From the cell containing the given text, extract its center point as (x, y) coordinate. 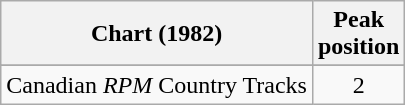
2 (358, 85)
Peakposition (358, 34)
Canadian RPM Country Tracks (157, 85)
Chart (1982) (157, 34)
